Extract the [X, Y] coordinate from the center of the cell holding the provided text.  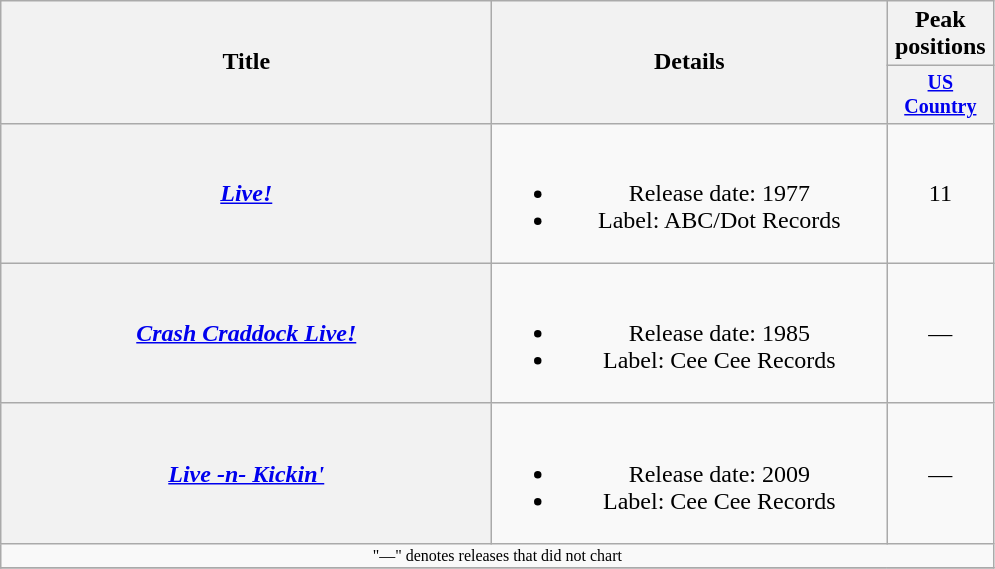
Details [690, 62]
US Country [940, 94]
Peak positions [940, 34]
Live -n- Kickin' [246, 473]
Release date: 2009Label: Cee Cee Records [690, 473]
Title [246, 62]
Crash Craddock Live! [246, 333]
Release date: 1985Label: Cee Cee Records [690, 333]
11 [940, 193]
Live! [246, 193]
"—" denotes releases that did not chart [498, 555]
Release date: 1977Label: ABC/Dot Records [690, 193]
